Return the (x, y) coordinate for the center point of the cell that contains the specified text.  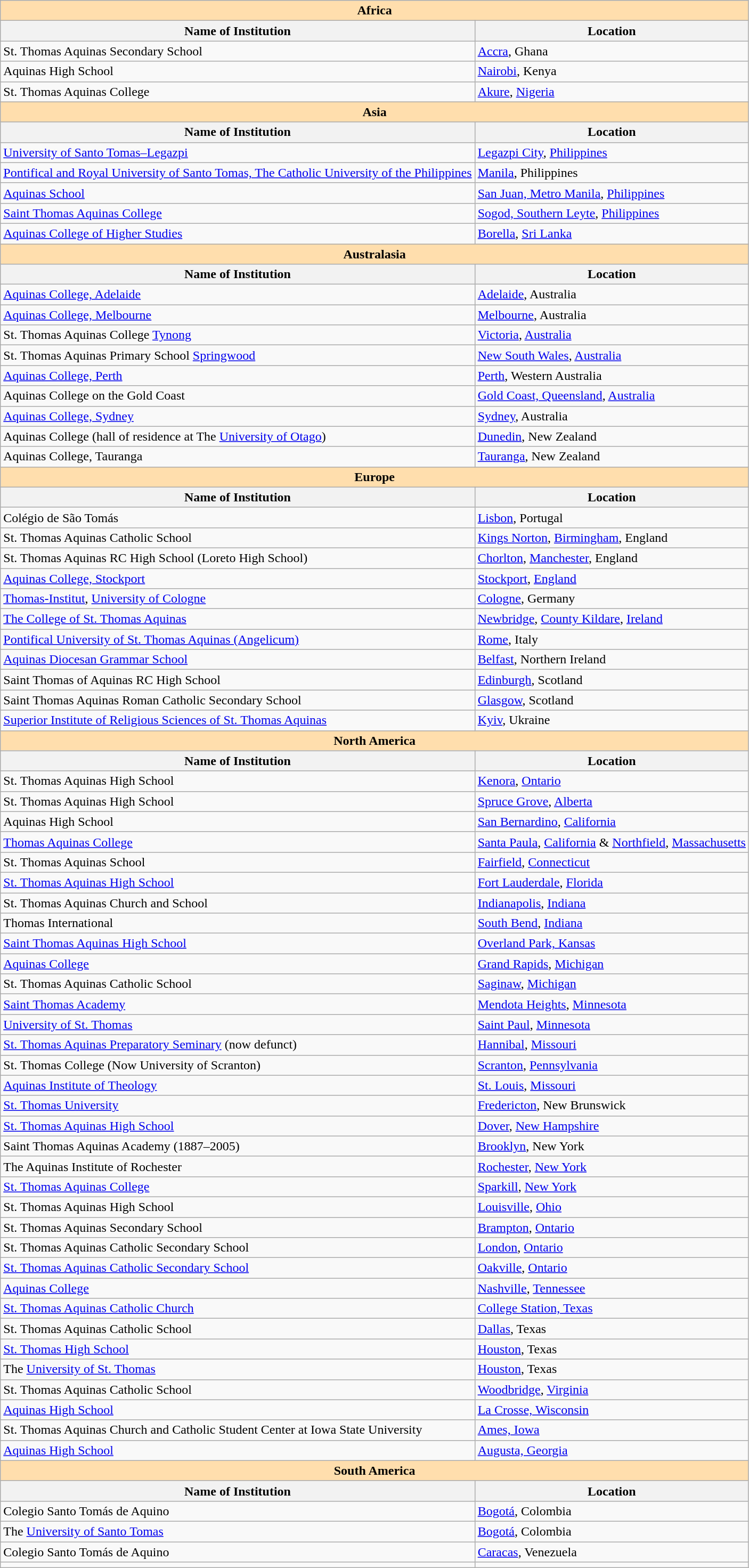
London, Ontario (612, 1248)
Europe (375, 477)
Aquinas College, Sydney (238, 416)
Edinburgh, Scotland (612, 680)
St. Thomas Aquinas School (238, 862)
Glasgow, Scotland (612, 700)
Africa (375, 11)
Caracas, Venezuela (612, 1552)
Aquinas College, Melbourne (238, 315)
The University of St. Thomas (238, 1369)
Dover, New Hampshire (612, 1126)
Gold Coast, Queensland, Australia (612, 396)
Saint Thomas Aquinas Roman Catholic Secondary School (238, 700)
Pontifical and Royal University of Santo Tomas, The Catholic University of the Philippines (238, 173)
Grand Rapids, Michigan (612, 964)
La Crosse, Wisconsin (612, 1410)
Pontifical University of St. Thomas Aquinas (Angelicum) (238, 639)
Saint Thomas Aquinas Academy (1887–2005) (238, 1146)
Nairobi, Kenya (612, 71)
Nashville, Tennessee (612, 1288)
Aquinas College of Higher Studies (238, 233)
Oakville, Ontario (612, 1268)
Fredericton, New Brunswick (612, 1106)
Akure, Nigeria (612, 92)
Aquinas College, Tauranga (238, 457)
Colégio de São Tomás (238, 517)
Stockport, England (612, 578)
Legazpi City, Philippines (612, 152)
Kings Norton, Birmingham, England (612, 538)
Chorlton, Manchester, England (612, 558)
Fort Lauderdale, Florida (612, 882)
Aquinas College on the Gold Coast (238, 396)
St. Thomas Aquinas College Tynong (238, 335)
The Aquinas Institute of Rochester (238, 1166)
Kenora, Ontario (612, 781)
Aquinas College, Perth (238, 376)
Santa Paula, California & Northfield, Massachusetts (612, 842)
Sparkill, New York (612, 1187)
Scranton, Pennsylvania (612, 1065)
Spruce Grove, Alberta (612, 801)
Australasia (375, 254)
Melbourne, Australia (612, 315)
Aquinas College (hall of residence at The University of Otago) (238, 436)
University of Santo Tomas–Legazpi (238, 152)
Aquinas Institute of Theology (238, 1085)
Hannibal, Missouri (612, 1045)
Saginaw, Michigan (612, 984)
Dunedin, New Zealand (612, 436)
Saint Thomas Aquinas High School (238, 944)
Thomas International (238, 923)
St. Thomas Aquinas Catholic Church (238, 1309)
Tauranga, New Zealand (612, 457)
South Bend, Indiana (612, 923)
Indianapolis, Indiana (612, 903)
Adelaide, Australia (612, 295)
St. Thomas Aquinas RC High School (Loreto High School) (238, 558)
Rome, Italy (612, 639)
St. Thomas College (Now University of Scranton) (238, 1065)
Brampton, Ontario (612, 1227)
Perth, Western Australia (612, 376)
St. Louis, Missouri (612, 1085)
Asia (375, 112)
Woodbridge, Virginia (612, 1390)
Rochester, New York (612, 1166)
Newbridge, County Kildare, Ireland (612, 619)
Lisbon, Portugal (612, 517)
Thomas Aquinas College (238, 842)
Aquinas College, Adelaide (238, 295)
St. Thomas Aquinas Church and School (238, 903)
Aquinas Diocesan Grammar School (238, 660)
Augusta, Georgia (612, 1450)
St. Thomas University (238, 1106)
Superior Institute of Religious Sciences of St. Thomas Aquinas (238, 720)
Fairfield, Connecticut (612, 862)
Thomas-Institut, University of Cologne (238, 599)
Aquinas College, Stockport (238, 578)
Saint Thomas Academy (238, 1004)
St. Thomas Aquinas Preparatory Seminary (now defunct) (238, 1045)
Victoria, Australia (612, 335)
Cologne, Germany (612, 599)
The University of Santo Tomas (238, 1531)
Ames, Iowa (612, 1430)
Accra, Ghana (612, 51)
Sydney, Australia (612, 416)
Louisville, Ohio (612, 1207)
Overland Park, Kansas (612, 944)
University of St. Thomas (238, 1025)
Saint Paul, Minnesota (612, 1025)
St. Thomas Aquinas Primary School Springwood (238, 355)
Brooklyn, New York (612, 1146)
Belfast, Northern Ireland (612, 660)
Borella, Sri Lanka (612, 233)
San Bernardino, California (612, 822)
Dallas, Texas (612, 1329)
South America (375, 1470)
Aquinas School (238, 193)
San Juan, Metro Manila, Philippines (612, 193)
New South Wales, Australia (612, 355)
Mendota Heights, Minnesota (612, 1004)
St. Thomas Aquinas Church and Catholic Student Center at Iowa State University (238, 1430)
Manila, Philippines (612, 173)
Saint Thomas of Aquinas RC High School (238, 680)
College Station, Texas (612, 1309)
Kyiv, Ukraine (612, 720)
Sogod, Southern Leyte, Philippines (612, 213)
St. Thomas High School (238, 1349)
Saint Thomas Aquinas College (238, 213)
North America (375, 741)
The College of St. Thomas Aquinas (238, 619)
